From the cell containing the given text, extract its center point as (X, Y) coordinate. 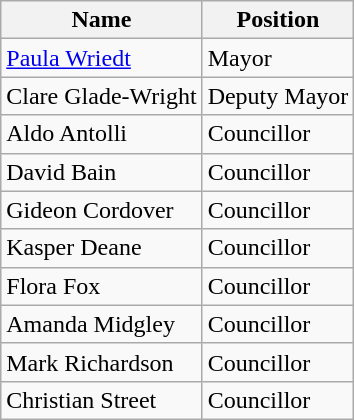
Aldo Antolli (102, 134)
Deputy Mayor (278, 96)
David Bain (102, 172)
Mayor (278, 58)
Christian Street (102, 400)
Amanda Midgley (102, 324)
Flora Fox (102, 286)
Kasper Deane (102, 248)
Name (102, 20)
Paula Wriedt (102, 58)
Clare Glade-Wright (102, 96)
Mark Richardson (102, 362)
Position (278, 20)
Gideon Cordover (102, 210)
